From the cell containing the given text, extract its center point as (x, y) coordinate. 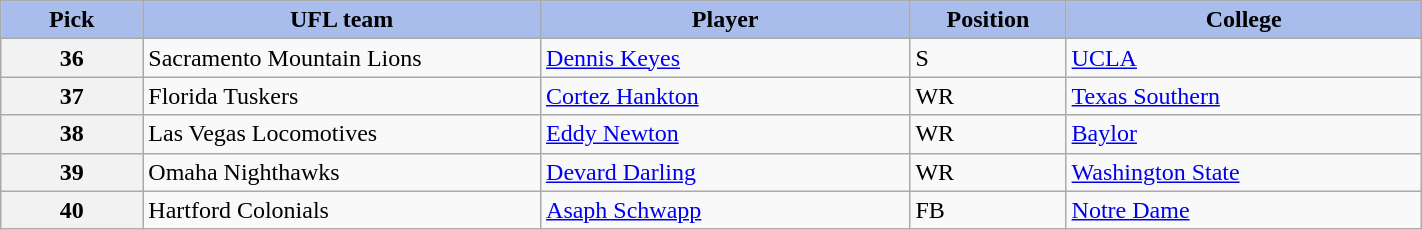
40 (72, 210)
Texas Southern (1244, 96)
Sacramento Mountain Lions (342, 58)
Las Vegas Locomotives (342, 134)
36 (72, 58)
Pick (72, 20)
Eddy Newton (726, 134)
38 (72, 134)
Omaha Nighthawks (342, 172)
37 (72, 96)
Florida Tuskers (342, 96)
Dennis Keyes (726, 58)
Washington State (1244, 172)
Notre Dame (1244, 210)
Cortez Hankton (726, 96)
Player (726, 20)
Baylor (1244, 134)
UFL team (342, 20)
College (1244, 20)
Position (988, 20)
UCLA (1244, 58)
Devard Darling (726, 172)
S (988, 58)
FB (988, 210)
Asaph Schwapp (726, 210)
Hartford Colonials (342, 210)
39 (72, 172)
